Pinpoint the cell where the given text exists, returning its [x, y] midpoint coordinate. 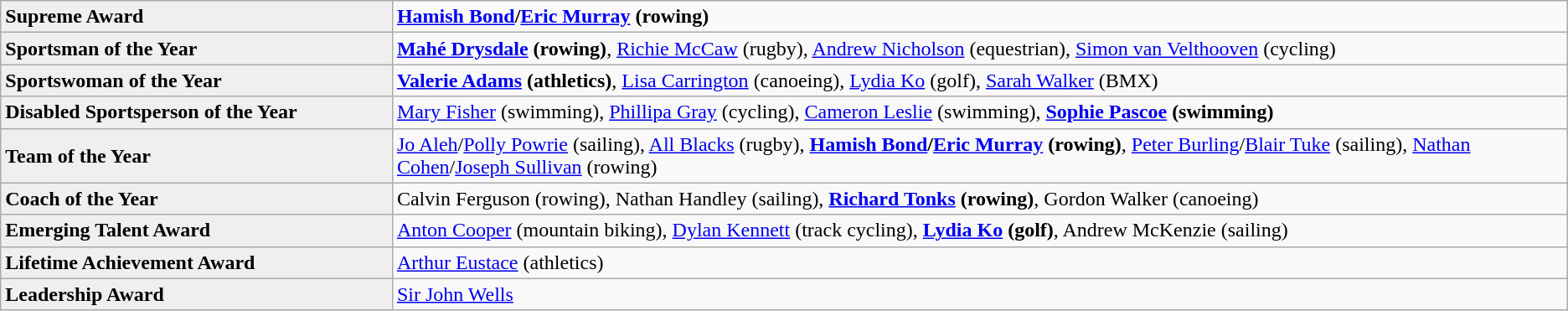
Valerie Adams (athletics), Lisa Carrington (canoeing), Lydia Ko (golf), Sarah Walker (BMX) [980, 80]
Mary Fisher (swimming), Phillipa Gray (cycling), Cameron Leslie (swimming), Sophie Pascoe (swimming) [980, 112]
Sportswoman of the Year [197, 80]
Emerging Talent Award [197, 231]
Supreme Award [197, 17]
Sir John Wells [980, 294]
Coach of the Year [197, 199]
Mahé Drysdale (rowing), Richie McCaw (rugby), Andrew Nicholson (equestrian), Simon van Velthooven (cycling) [980, 49]
Leadership Award [197, 294]
Team of the Year [197, 156]
Hamish Bond/Eric Murray (rowing) [980, 17]
Sportsman of the Year [197, 49]
Lifetime Achievement Award [197, 262]
Calvin Ferguson (rowing), Nathan Handley (sailing), Richard Tonks (rowing), Gordon Walker (canoeing) [980, 199]
Disabled Sportsperson of the Year [197, 112]
Anton Cooper (mountain biking), Dylan Kennett (track cycling), Lydia Ko (golf), Andrew McKenzie (sailing) [980, 231]
Arthur Eustace (athletics) [980, 262]
